For the text-containing cell, return its midpoint in [X, Y] coordinate format. 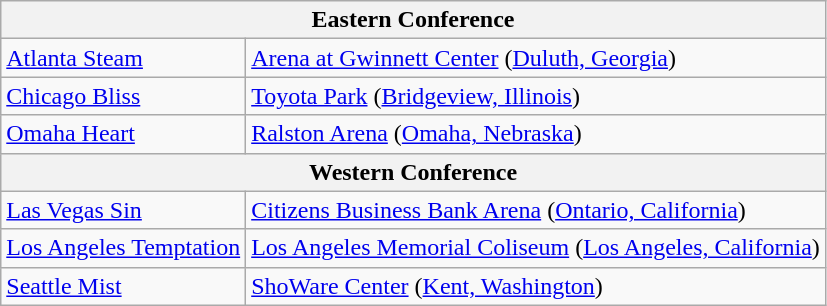
Atlanta Steam [124, 58]
ShoWare Center (Kent, Washington) [536, 286]
Chicago Bliss [124, 96]
Seattle Mist [124, 286]
Citizens Business Bank Arena (Ontario, California) [536, 210]
Ralston Arena (Omaha, Nebraska) [536, 134]
Western Conference [414, 172]
Los Angeles Memorial Coliseum (Los Angeles, California) [536, 248]
Eastern Conference [414, 20]
Toyota Park (Bridgeview, Illinois) [536, 96]
Los Angeles Temptation [124, 248]
Las Vegas Sin [124, 210]
Arena at Gwinnett Center (Duluth, Georgia) [536, 58]
Omaha Heart [124, 134]
